Search for the cell housing the specified text and yield its [X, Y] center coordinate. 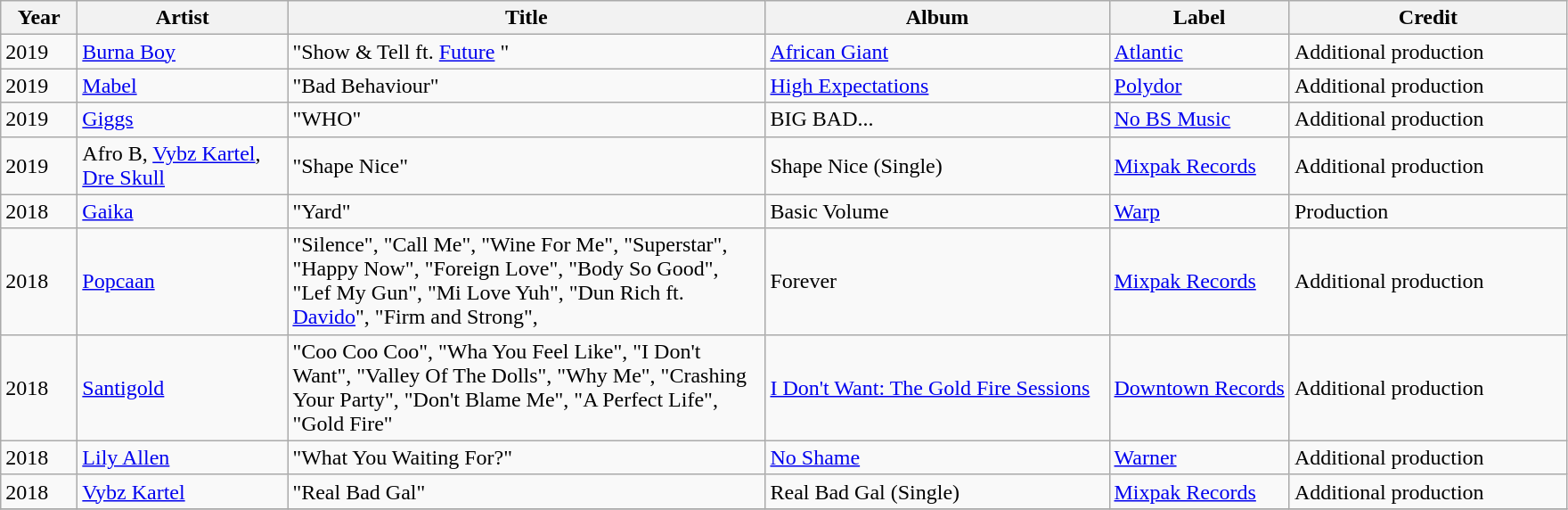
BIG BAD... [937, 119]
"What You Waiting For?" [527, 457]
Polydor [1199, 86]
High Expectations [937, 86]
Santigold [183, 387]
Mabel [183, 86]
Atlantic [1199, 52]
"Show & Tell ft. Future " [527, 52]
Year [39, 18]
"Bad Behaviour" [527, 86]
No Shame [937, 457]
"WHO" [527, 119]
Real Bad Gal (Single) [937, 491]
Warp [1199, 211]
Production [1427, 211]
Title [527, 18]
African Giant [937, 52]
Album [937, 18]
Shape Nice (Single) [937, 166]
Giggs [183, 119]
"Real Bad Gal" [527, 491]
Popcaan [183, 282]
Gaika [183, 211]
Label [1199, 18]
Warner [1199, 457]
Burna Boy [183, 52]
Forever [937, 282]
"Yard" [527, 211]
Artist [183, 18]
I Don't Want: The Gold Fire Sessions [937, 387]
No BS Music [1199, 119]
Afro B, Vybz Kartel, Dre Skull [183, 166]
"Shape Nice" [527, 166]
Lily Allen [183, 457]
Basic Volume [937, 211]
Credit [1427, 18]
Downtown Records [1199, 387]
Vybz Kartel [183, 491]
